From the cell containing the given text, extract its center point as (x, y) coordinate. 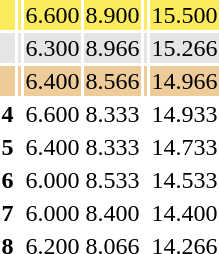
4 (8, 114)
7 (8, 213)
8.966 (112, 48)
8.533 (112, 180)
8.400 (112, 213)
14.933 (184, 114)
14.733 (184, 147)
15.266 (184, 48)
15.500 (184, 15)
8.900 (112, 15)
14.533 (184, 180)
6 (8, 180)
6.300 (52, 48)
14.966 (184, 81)
14.400 (184, 213)
8.566 (112, 81)
5 (8, 147)
